Find where the given text appears and provide that cell's center as [x, y] coordinate. 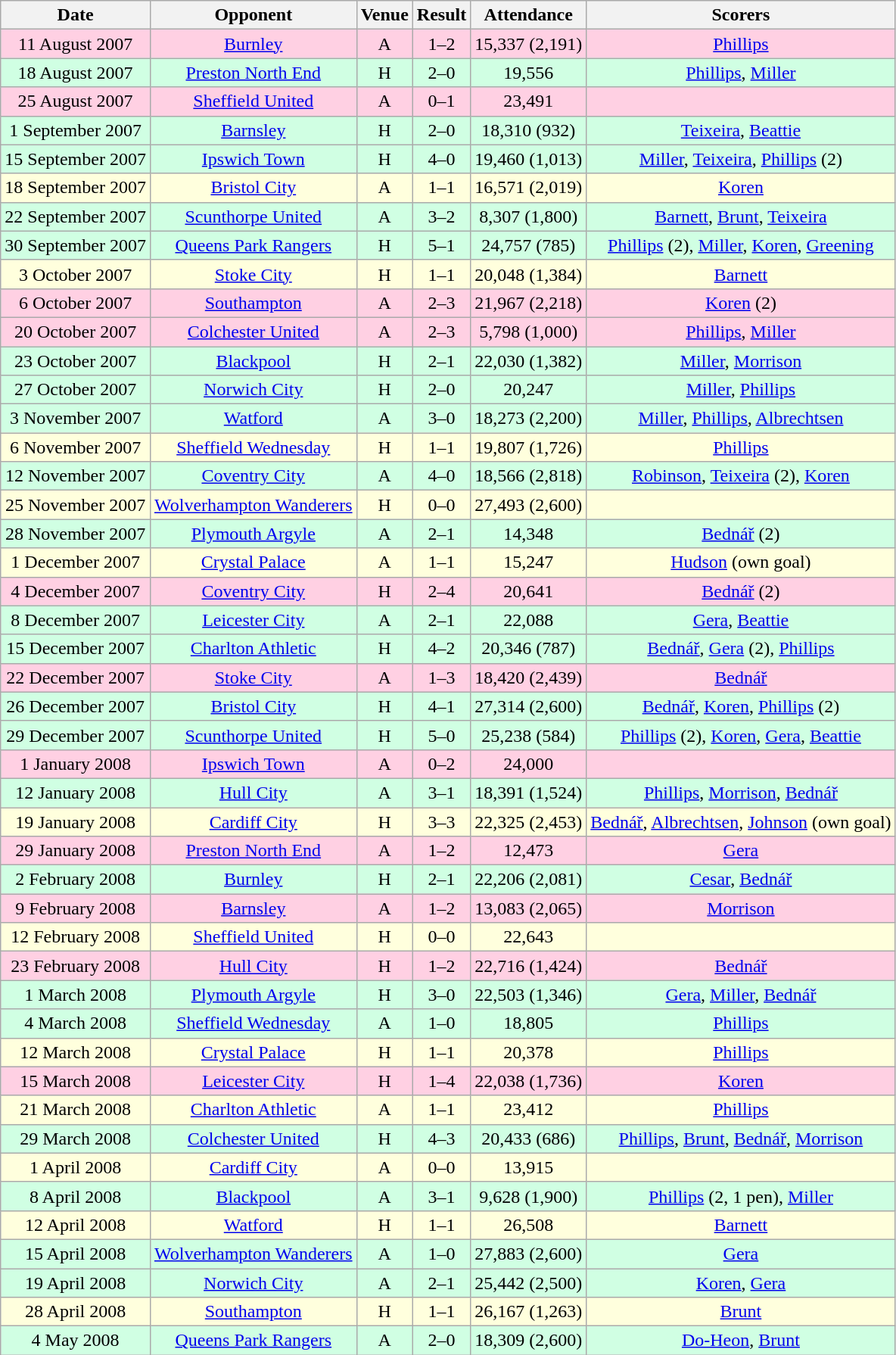
20,346 (787) [528, 649]
14,348 [528, 534]
23,491 [528, 101]
29 December 2007 [76, 735]
Phillips (2), Miller, Koren, Greening [741, 245]
9 February 2008 [76, 908]
29 March 2008 [76, 1139]
26,167 (1,263) [528, 1312]
5–0 [441, 735]
15 September 2007 [76, 159]
12,473 [528, 851]
8 December 2007 [76, 620]
Phillips (2), Koren, Gera, Beattie [741, 735]
Koren, Gera [741, 1283]
28 November 2007 [76, 534]
0–2 [441, 764]
19,460 (1,013) [528, 159]
Phillips, Morrison, Bednář [741, 793]
20,433 (686) [528, 1139]
22,643 [528, 937]
25,238 (584) [528, 735]
6 November 2007 [76, 447]
1–4 [441, 1081]
22 September 2007 [76, 216]
Miller, Morrison [741, 361]
12 January 2008 [76, 793]
15 March 2008 [76, 1081]
Cesar, Bednář [741, 880]
3 November 2007 [76, 419]
20 October 2007 [76, 332]
Hudson (own goal) [741, 562]
23,412 [528, 1110]
13,083 (2,065) [528, 908]
Robinson, Teixeira (2), Koren [741, 476]
Bednář, Albrechtsen, Johnson (own goal) [741, 821]
9,628 (1,900) [528, 1196]
1 September 2007 [76, 130]
22,030 (1,382) [528, 361]
3–2 [441, 216]
1 March 2008 [76, 995]
15 April 2008 [76, 1254]
12 March 2008 [76, 1052]
4 May 2008 [76, 1341]
12 November 2007 [76, 476]
3–3 [441, 821]
23 February 2008 [76, 966]
15,247 [528, 562]
12 April 2008 [76, 1225]
2 February 2008 [76, 880]
Miller, Phillips [741, 390]
25,442 (2,500) [528, 1283]
18,391 (1,524) [528, 793]
Result [441, 15]
4 December 2007 [76, 591]
4–3 [441, 1139]
Opponent [253, 15]
Gera, Miller, Bednář [741, 995]
2–4 [441, 591]
30 September 2007 [76, 245]
Venue [384, 15]
1 December 2007 [76, 562]
18,310 (932) [528, 130]
19,556 [528, 73]
Gera, Beattie [741, 620]
4 March 2008 [76, 1023]
8 April 2008 [76, 1196]
22,716 (1,424) [528, 966]
4–1 [441, 706]
Phillips (2, 1 pen), Miller [741, 1196]
23 October 2007 [76, 361]
Morrison [741, 908]
27,493 (2,600) [528, 505]
1 January 2008 [76, 764]
22,088 [528, 620]
27,883 (2,600) [528, 1254]
Koren (2) [741, 303]
26,508 [528, 1225]
Miller, Phillips, Albrechtsen [741, 419]
Barnett, Brunt, Teixeira [741, 216]
20,247 [528, 390]
0–1 [441, 101]
22,325 (2,453) [528, 821]
Bednář, Gera (2), Phillips [741, 649]
18,566 (2,818) [528, 476]
Do-Heon, Brunt [741, 1341]
19 April 2008 [76, 1283]
29 January 2008 [76, 851]
Brunt [741, 1312]
1 April 2008 [76, 1167]
25 August 2007 [76, 101]
18 August 2007 [76, 73]
20,641 [528, 591]
16,571 (2,019) [528, 188]
18 September 2007 [76, 188]
Date [76, 15]
5–1 [441, 245]
27,314 (2,600) [528, 706]
Bednář, Koren, Phillips (2) [741, 706]
12 February 2008 [76, 937]
Teixeira, Beattie [741, 130]
20,378 [528, 1052]
4–2 [441, 649]
Scorers [741, 15]
19,807 (1,726) [528, 447]
Attendance [528, 15]
21,967 (2,218) [528, 303]
27 October 2007 [76, 390]
Phillips, Brunt, Bednář, Morrison [741, 1139]
26 December 2007 [76, 706]
1–3 [441, 677]
15,337 (2,191) [528, 44]
22,206 (2,081) [528, 880]
Miller, Teixeira, Phillips (2) [741, 159]
21 March 2008 [76, 1110]
25 November 2007 [76, 505]
24,757 (785) [528, 245]
18,273 (2,200) [528, 419]
13,915 [528, 1167]
5,798 (1,000) [528, 332]
22,038 (1,736) [528, 1081]
28 April 2008 [76, 1312]
22,503 (1,346) [528, 995]
3 October 2007 [76, 274]
19 January 2008 [76, 821]
22 December 2007 [76, 677]
18,805 [528, 1023]
11 August 2007 [76, 44]
20,048 (1,384) [528, 274]
6 October 2007 [76, 303]
24,000 [528, 764]
8,307 (1,800) [528, 216]
18,309 (2,600) [528, 1341]
15 December 2007 [76, 649]
18,420 (2,439) [528, 677]
